Identify which cell holds the provided text, then report its [X, Y] central coordinate. 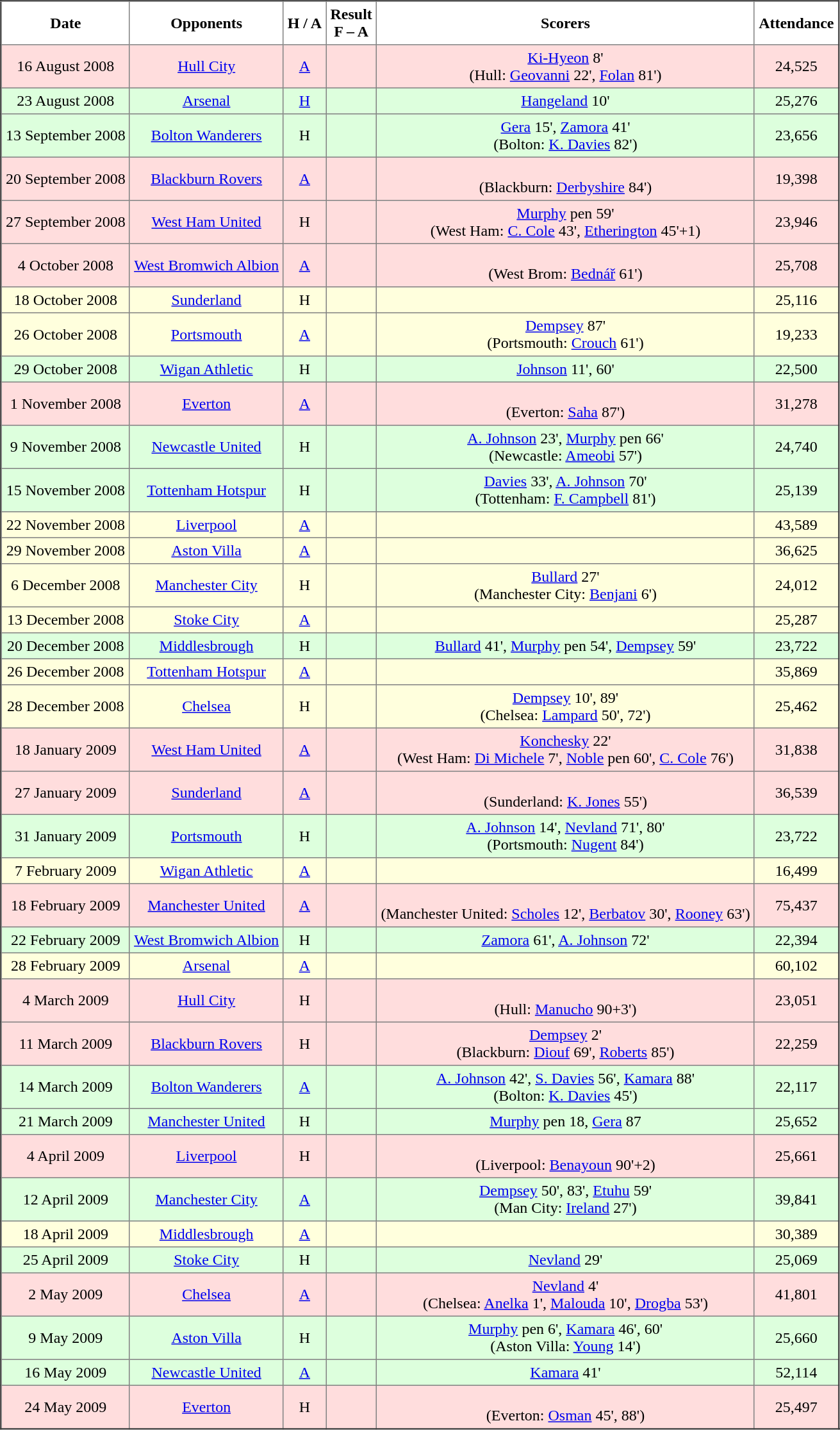
24,012 [796, 586]
19,233 [796, 334]
21 March 2009 [65, 1121]
Dempsey 87'(Portsmouth: Crouch 61') [566, 334]
4 October 2008 [65, 265]
(Liverpool: Benayoun 90'+2) [566, 1156]
31,278 [796, 404]
H / A [305, 23]
12 April 2009 [65, 1199]
15 November 2008 [65, 490]
Murphy pen 6', Kamara 46', 60'(Aston Villa: Young 14') [566, 1338]
(Sunderland: K. Jones 55') [566, 793]
25,287 [796, 620]
Dempsey 10', 89'(Chelsea: Lampard 50', 72') [566, 707]
Bullard 27'(Manchester City: Benjani 6') [566, 586]
Bullard 41', Murphy pen 54', Dempsey 59' [566, 646]
Davies 33', A. Johnson 70'(Tottenham: F. Campbell 81') [566, 490]
25,661 [796, 1156]
27 September 2008 [65, 222]
Johnson 11', 60' [566, 369]
60,102 [796, 966]
25,660 [796, 1338]
24,740 [796, 447]
43,589 [796, 525]
25,497 [796, 1407]
30,389 [796, 1234]
25,116 [796, 300]
(Everton: Saha 87') [566, 404]
Opponents [206, 23]
31 January 2009 [65, 836]
22,500 [796, 369]
25,708 [796, 265]
9 November 2008 [65, 447]
22,259 [796, 1044]
23,946 [796, 222]
Ki-Hyeon 8'(Hull: Geovanni 22', Folan 81') [566, 67]
28 February 2009 [65, 966]
16,499 [796, 871]
6 December 2008 [65, 586]
Nevland 4'(Chelsea: Anelka 1', Malouda 10', Drogba 53') [566, 1295]
25,139 [796, 490]
14 March 2009 [65, 1087]
1 November 2008 [65, 404]
A. Johnson 42', S. Davies 56', Kamara 88'(Bolton: K. Davies 45') [566, 1087]
52,114 [796, 1372]
25,462 [796, 707]
20 September 2008 [65, 179]
Scorers [566, 23]
24 May 2009 [65, 1407]
41,801 [796, 1295]
23,656 [796, 136]
26 October 2008 [65, 334]
Gera 15', Zamora 41'(Bolton: K. Davies 82') [566, 136]
13 September 2008 [65, 136]
11 March 2009 [65, 1044]
20 December 2008 [65, 646]
31,838 [796, 750]
16 May 2009 [65, 1372]
Dempsey 2'(Blackburn: Diouf 69', Roberts 85') [566, 1044]
ResultF – A [351, 23]
29 October 2008 [65, 369]
4 April 2009 [65, 1156]
22,394 [796, 940]
22 November 2008 [65, 525]
(West Brom: Bednář 61') [566, 265]
18 February 2009 [65, 905]
22 February 2009 [65, 940]
(Blackburn: Derbyshire 84') [566, 179]
19,398 [796, 179]
Konchesky 22'(West Ham: Di Michele 7', Noble pen 60', C. Cole 76') [566, 750]
35,869 [796, 671]
Hangeland 10' [566, 101]
75,437 [796, 905]
A. Johnson 14', Nevland 71', 80'(Portsmouth: Nugent 84') [566, 836]
9 May 2009 [65, 1338]
Zamora 61', A. Johnson 72' [566, 940]
18 October 2008 [65, 300]
25,069 [796, 1260]
25 April 2009 [65, 1260]
2 May 2009 [65, 1295]
Dempsey 50', 83', Etuhu 59'(Man City: Ireland 27') [566, 1199]
22,117 [796, 1087]
(Hull: Manucho 90+3') [566, 1001]
36,539 [796, 793]
36,625 [796, 550]
Murphy pen 18, Gera 87 [566, 1121]
23 August 2008 [65, 101]
18 April 2009 [65, 1234]
(Everton: Osman 45', 88') [566, 1407]
24,525 [796, 67]
16 August 2008 [65, 67]
(Manchester United: Scholes 12', Berbatov 30', Rooney 63') [566, 905]
27 January 2009 [65, 793]
Date [65, 23]
Murphy pen 59' (West Ham: C. Cole 43', Etherington 45'+1) [566, 222]
Kamara 41' [566, 1372]
25,276 [796, 101]
23,051 [796, 1001]
7 February 2009 [65, 871]
13 December 2008 [65, 620]
39,841 [796, 1199]
Attendance [796, 23]
29 November 2008 [65, 550]
25,652 [796, 1121]
4 March 2009 [65, 1001]
26 December 2008 [65, 671]
28 December 2008 [65, 707]
A. Johnson 23', Murphy pen 66' (Newcastle: Ameobi 57') [566, 447]
Nevland 29' [566, 1260]
18 January 2009 [65, 750]
